Extract the (x, y) coordinate from the center of the cell holding the provided text.  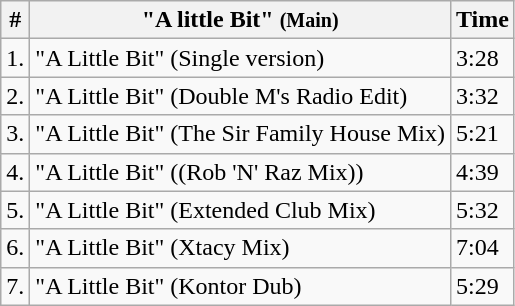
4. (16, 172)
5:21 (482, 134)
3. (16, 134)
3:28 (482, 58)
"A Little Bit" (Xtacy Mix) (240, 248)
5:29 (482, 286)
6. (16, 248)
"A Little Bit" (Double M's Radio Edit) (240, 96)
"A Little Bit" (The Sir Family House Mix) (240, 134)
5:32 (482, 210)
3:32 (482, 96)
# (16, 20)
7. (16, 286)
7:04 (482, 248)
"A Little Bit" ((Rob 'N' Raz Mix)) (240, 172)
Time (482, 20)
"A Little Bit" (Extended Club Mix) (240, 210)
"A Little Bit" (Single version) (240, 58)
4:39 (482, 172)
"A Little Bit" (Kontor Dub) (240, 286)
1. (16, 58)
"A little Bit" (Main) (240, 20)
5. (16, 210)
2. (16, 96)
